Find where the given text appears and provide that cell's center as (X, Y) coordinate. 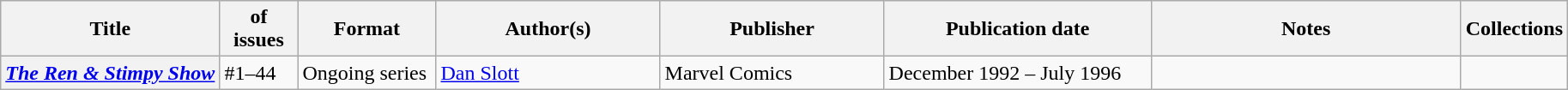
Collections (1514, 29)
Format (367, 29)
#1–44 (259, 73)
Title (110, 29)
Publisher (772, 29)
Notes (1306, 29)
of issues (259, 29)
Ongoing series (367, 73)
Marvel Comics (772, 73)
Publication date (1018, 29)
Dan Slott (548, 73)
The Ren & Stimpy Show (110, 73)
Author(s) (548, 29)
December 1992 – July 1996 (1018, 73)
